From the cell containing the given text, extract its center point as (X, Y) coordinate. 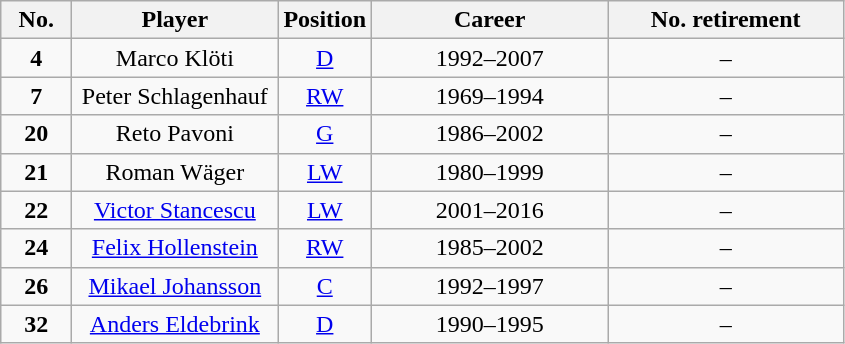
1992–1997 (490, 286)
Anders Eldebrink (175, 324)
Roman Wäger (175, 172)
Career (490, 20)
21 (36, 172)
4 (36, 58)
1986–2002 (490, 134)
Felix Hollenstein (175, 248)
2001–2016 (490, 210)
No. (36, 20)
Mikael Johansson (175, 286)
Marco Klöti (175, 58)
24 (36, 248)
Player (175, 20)
Position (325, 20)
1990–1995 (490, 324)
22 (36, 210)
32 (36, 324)
G (325, 134)
1980–1999 (490, 172)
No. retirement (726, 20)
Victor Stancescu (175, 210)
1969–1994 (490, 96)
7 (36, 96)
Peter Schlagenhauf (175, 96)
Reto Pavoni (175, 134)
C (325, 286)
1992–2007 (490, 58)
1985–2002 (490, 248)
20 (36, 134)
26 (36, 286)
